Provide the [X, Y] coordinate of the cell's center where the given text is located.  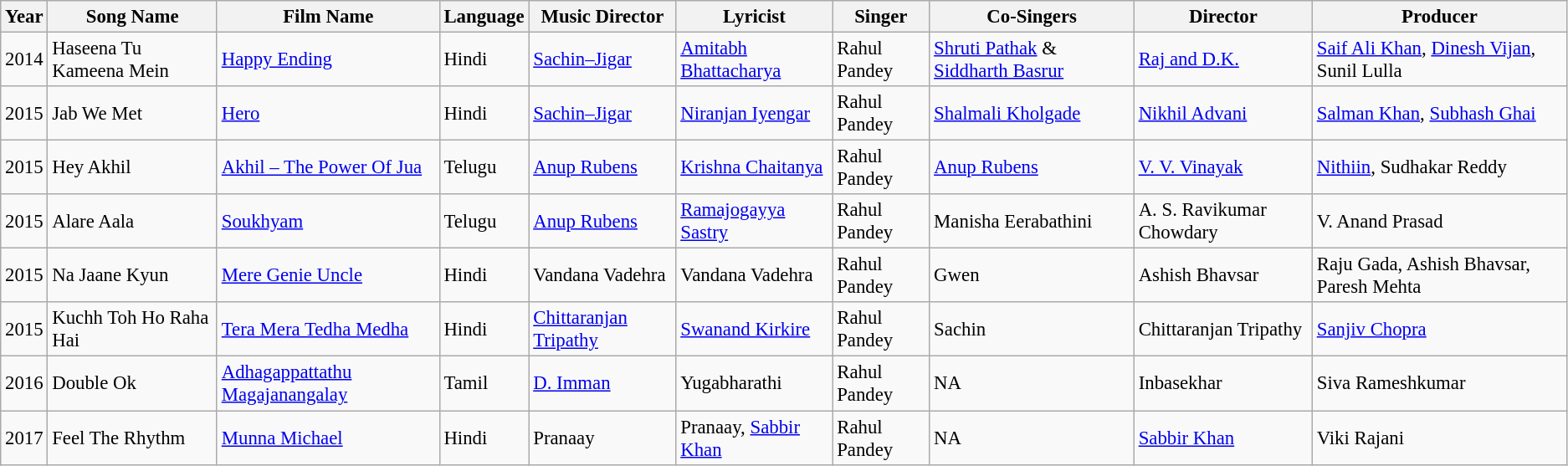
Gwen [1033, 276]
Saif Ali Khan, Dinesh Vijan, Sunil Lulla [1439, 60]
Music Director [602, 17]
Ashish Bhavsar [1223, 276]
Shalmali Kholgade [1033, 114]
Lyricist [755, 17]
Soukhyam [328, 221]
2016 [24, 383]
Singer [881, 17]
Nithiin, Sudhakar Reddy [1439, 167]
Co-Singers [1033, 17]
Raju Gada, Ashish Bhavsar, Paresh Mehta [1439, 276]
Raj and D.K. [1223, 60]
Sachin [1033, 330]
Director [1223, 17]
Sanjiv Chopra [1439, 330]
Munna Michael [328, 438]
Yugabharathi [755, 383]
Sabbir Khan [1223, 438]
Nikhil Advani [1223, 114]
Kuchh Toh Ho Raha Hai [132, 330]
Amitabh Bhattacharya [755, 60]
Ramajogayya Sastry [755, 221]
Inbasekhar [1223, 383]
Adhagappattathu Magajanangalay [328, 383]
V. V. Vinayak [1223, 167]
Shruti Pathak & Siddharth Basrur [1033, 60]
Mere Genie Uncle [328, 276]
Salman Khan, Subhash Ghai [1439, 114]
Year [24, 17]
Song Name [132, 17]
Double Ok [132, 383]
Tamil [484, 383]
Swanand Kirkire [755, 330]
Na Jaane Kyun [132, 276]
Jab We Met [132, 114]
Akhil – The Power Of Jua [328, 167]
Hey Akhil [132, 167]
Language [484, 17]
Alare Aala [132, 221]
Tera Mera Tedha Medha [328, 330]
Pranaay, Sabbir Khan [755, 438]
A. S. Ravikumar Chowdary [1223, 221]
V. Anand Prasad [1439, 221]
Happy Ending [328, 60]
Producer [1439, 17]
2014 [24, 60]
Krishna Chaitanya [755, 167]
Haseena Tu Kameena Mein [132, 60]
Siva Rameshkumar [1439, 383]
Film Name [328, 17]
D. Imman [602, 383]
Hero [328, 114]
Viki Rajani [1439, 438]
2017 [24, 438]
Pranaay [602, 438]
Manisha Eerabathini [1033, 221]
Niranjan Iyengar [755, 114]
Feel The Rhythm [132, 438]
